Determine the [x, y] coordinate at the center of the cell enclosing the given text.  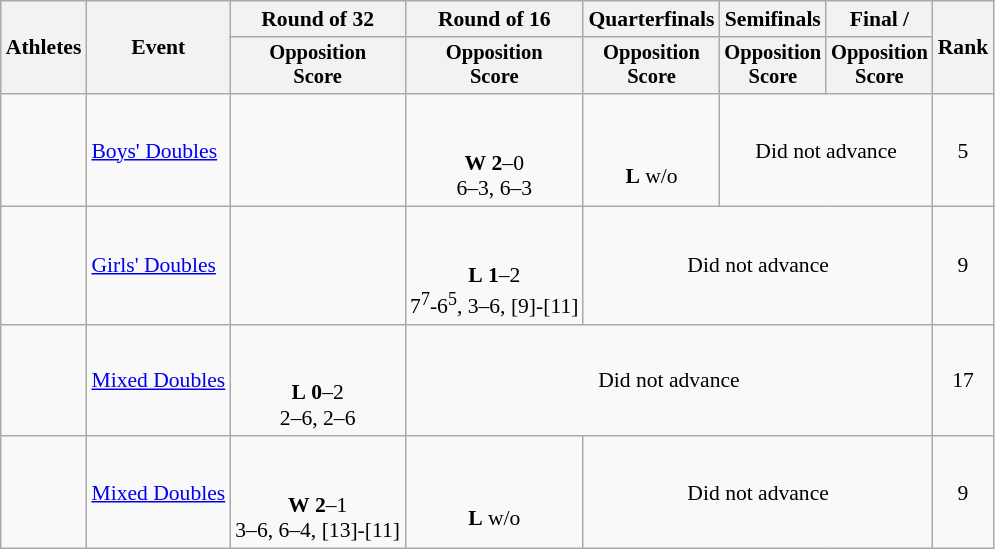
W 2–1 3–6, 6–4, [13]-[11] [318, 493]
17 [964, 380]
L 0–2 2–6, 2–6 [318, 380]
Semifinals [774, 19]
5 [964, 150]
Quarterfinals [651, 19]
Athletes [44, 48]
L 1–2 77-65, 3–6, [9]-[11] [494, 266]
Rank [964, 48]
W 2–0 6–3, 6–3 [494, 150]
Round of 16 [494, 19]
Round of 32 [318, 19]
Boys' Doubles [158, 150]
Final / [880, 19]
Girls' Doubles [158, 266]
Event [158, 48]
